Return (x, y) of the center of cell containing provided text 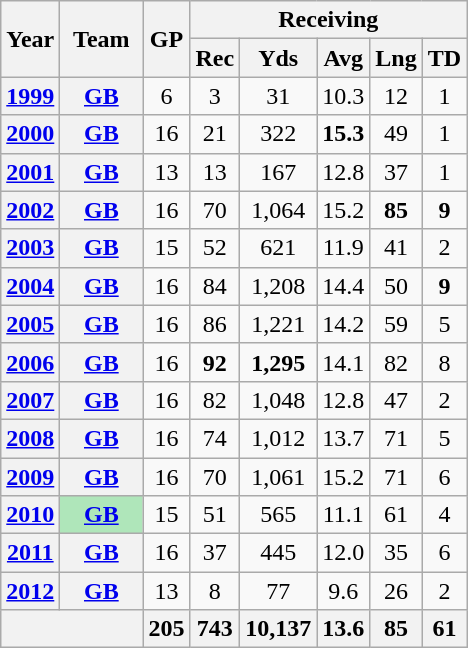
2000 (30, 134)
Receiving (328, 20)
1,221 (278, 324)
1,208 (278, 286)
9.6 (344, 591)
1,012 (278, 438)
GP (166, 39)
167 (278, 172)
12.0 (344, 553)
Avg (344, 58)
84 (215, 286)
565 (278, 515)
74 (215, 438)
1999 (30, 96)
35 (396, 553)
14.4 (344, 286)
12 (396, 96)
1,295 (278, 362)
77 (278, 591)
14.2 (344, 324)
51 (215, 515)
14.1 (344, 362)
2003 (30, 248)
2010 (30, 515)
3 (215, 96)
1,064 (278, 210)
TD (444, 58)
1,061 (278, 477)
50 (396, 286)
92 (215, 362)
2008 (30, 438)
59 (396, 324)
11.9 (344, 248)
47 (396, 400)
11.1 (344, 515)
2004 (30, 286)
2007 (30, 400)
26 (396, 591)
49 (396, 134)
2009 (30, 477)
31 (278, 96)
Lng (396, 58)
Rec (215, 58)
2005 (30, 324)
Year (30, 39)
2006 (30, 362)
Team (102, 39)
86 (215, 324)
2002 (30, 210)
41 (396, 248)
10.3 (344, 96)
743 (215, 629)
21 (215, 134)
13.6 (344, 629)
2001 (30, 172)
15.3 (344, 134)
621 (278, 248)
4 (444, 515)
Yds (278, 58)
205 (166, 629)
1,048 (278, 400)
2012 (30, 591)
13.7 (344, 438)
445 (278, 553)
322 (278, 134)
52 (215, 248)
10,137 (278, 629)
2011 (30, 553)
